Return [X, Y] of the center of cell containing provided text 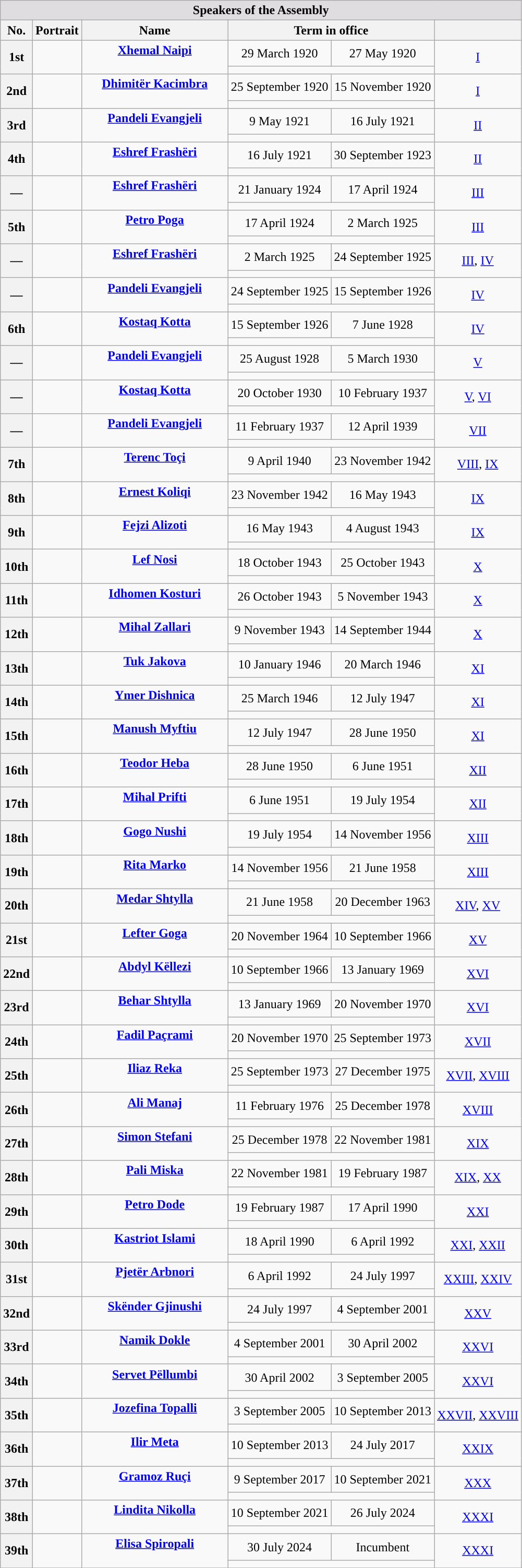
25 October 1943 [383, 562]
Xhemal Naipi [154, 57]
4 August 1943 [383, 529]
Name [154, 30]
2nd [17, 91]
XXV [478, 1313]
28th [17, 1177]
3rd [17, 125]
XXIX [478, 1449]
22nd [17, 974]
XXI [478, 1212]
20 December 1963 [383, 902]
9 November 1943 [280, 630]
26 October 1943 [280, 596]
Terenc Toçi [154, 464]
17 April 1990 [383, 1207]
26th [17, 1109]
25 August 1928 [280, 358]
20 March 1946 [383, 664]
Behar Shtylla [154, 1008]
30 July 2024 [280, 1547]
31st [17, 1279]
Kastriot Islami [154, 1245]
XIX, XX [478, 1177]
18th [17, 838]
33rd [17, 1347]
Fejzi Alizoti [154, 532]
7 June 1928 [383, 325]
7th [17, 464]
Incumbent [383, 1547]
27th [17, 1144]
Portrait [57, 30]
Namik Dokle [154, 1347]
21 January 1924 [280, 189]
Simon Stefani [154, 1144]
XXVII, XXVIII [478, 1415]
Mihal Zallari [154, 635]
9 April 1940 [280, 461]
No. [17, 30]
XIV, XV [478, 906]
XXX [478, 1483]
Lindita Nikolla [154, 1517]
Abdyl Këllezi [154, 974]
XVIII [478, 1109]
VIII, IX [478, 464]
11 February 1976 [280, 1106]
Lefter Goga [154, 939]
25 March 1946 [280, 698]
Speakers of the Assembly [261, 10]
21st [17, 939]
VII [478, 431]
Fadil Paçrami [154, 1042]
15 November 1920 [383, 87]
Term in office [331, 30]
32nd [17, 1313]
Skënder Gjinushi [154, 1313]
Medar Shtylla [154, 906]
4th [17, 159]
Iliaz Reka [154, 1076]
V [478, 362]
24th [17, 1042]
Petro Poga [154, 226]
30th [17, 1245]
Teodor Heba [154, 770]
25th [17, 1076]
XVII [478, 1042]
Ernest Koliqi [154, 499]
9 September 2017 [280, 1479]
27 May 1920 [383, 53]
11th [17, 600]
37th [17, 1483]
Rita Marko [154, 871]
30 September 1923 [383, 155]
11 February 1937 [280, 427]
14th [17, 702]
12th [17, 635]
9th [17, 532]
29 March 1920 [280, 53]
35th [17, 1415]
Elisa Spiropali [154, 1551]
18 October 1943 [280, 562]
Gramoz Ruçi [154, 1483]
XXI, XXII [478, 1245]
Pjetër Arbnori [154, 1279]
Servet Pëllumbi [154, 1381]
25 September 1920 [280, 87]
Jozefina Topalli [154, 1415]
29th [17, 1212]
8th [17, 499]
20 October 1930 [280, 393]
10 February 1937 [383, 393]
Manush Myftiu [154, 736]
5 November 1943 [383, 596]
34th [17, 1381]
Gogo Nushi [154, 838]
6th [17, 329]
23rd [17, 1008]
Ymer Dishnica [154, 702]
XIX [478, 1144]
Dhimitër Kacimbra [154, 91]
Mihal Prifti [154, 804]
15th [17, 736]
16th [17, 770]
III, IV [478, 261]
17th [17, 804]
Petro Dode [154, 1212]
1st [17, 57]
5th [17, 226]
V, VI [478, 397]
10th [17, 567]
5 March 1930 [383, 358]
24 July 2017 [383, 1445]
14 September 1944 [383, 630]
XV [478, 939]
XXIII, XXIV [478, 1279]
Lef Nosi [154, 567]
XVII, XVIII [478, 1076]
38th [17, 1517]
9 May 1921 [280, 121]
19th [17, 871]
12 April 1939 [383, 427]
20th [17, 906]
36th [17, 1449]
Tuk Jakova [154, 668]
Ilir Meta [154, 1449]
20 November 1964 [280, 936]
Ali Manaj [154, 1109]
13th [17, 668]
18 April 1990 [280, 1241]
10 January 1946 [280, 664]
Pali Miska [154, 1177]
27 December 1975 [383, 1072]
39th [17, 1551]
26 July 2024 [383, 1513]
Idhomen Kosturi [154, 600]
